From the cell containing the given text, extract its center point as [X, Y] coordinate. 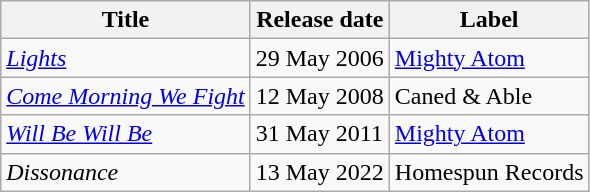
Will Be Will Be [126, 134]
Lights [126, 58]
Caned & Able [489, 96]
Label [489, 20]
Come Morning We Fight [126, 96]
Homespun Records [489, 172]
Title [126, 20]
13 May 2022 [320, 172]
29 May 2006 [320, 58]
31 May 2011 [320, 134]
12 May 2008 [320, 96]
Dissonance [126, 172]
Release date [320, 20]
